Pinpoint the cell where the given text exists, returning its [x, y] midpoint coordinate. 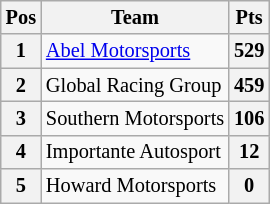
1 [21, 51]
2 [21, 85]
Howard Motorsports [135, 186]
Pos [21, 17]
106 [249, 118]
4 [21, 152]
459 [249, 85]
Abel Motorsports [135, 51]
529 [249, 51]
Team [135, 17]
12 [249, 152]
5 [21, 186]
3 [21, 118]
Importante Autosport [135, 152]
Pts [249, 17]
0 [249, 186]
Global Racing Group [135, 85]
Southern Motorsports [135, 118]
